Output the [x, y] coordinate of the center of the cell containing the given text.  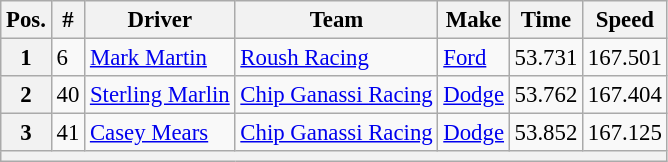
Roush Racing [336, 58]
40 [68, 95]
Ford [474, 58]
6 [68, 58]
Mark Martin [160, 58]
# [68, 20]
Sterling Marlin [160, 95]
Time [546, 20]
Team [336, 20]
Casey Mears [160, 133]
Speed [626, 20]
Pos. [26, 20]
41 [68, 133]
1 [26, 58]
167.501 [626, 58]
Make [474, 20]
167.125 [626, 133]
2 [26, 95]
3 [26, 133]
Driver [160, 20]
53.731 [546, 58]
53.852 [546, 133]
53.762 [546, 95]
167.404 [626, 95]
